Capture the cell that displays the provided text and extract its (X, Y) central coordinate. 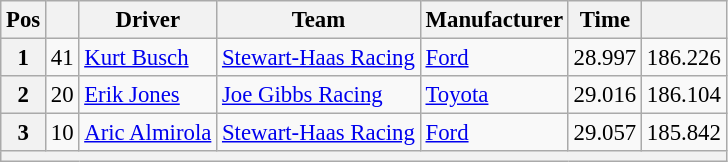
185.842 (684, 133)
Aric Almirola (148, 133)
Joe Gibbs Racing (319, 95)
Erik Jones (148, 95)
1 (24, 58)
28.997 (604, 58)
3 (24, 133)
29.057 (604, 133)
186.104 (684, 95)
Team (319, 20)
186.226 (684, 58)
20 (62, 95)
10 (62, 133)
41 (62, 58)
Toyota (494, 95)
Manufacturer (494, 20)
Time (604, 20)
Kurt Busch (148, 58)
Pos (24, 20)
29.016 (604, 95)
2 (24, 95)
Driver (148, 20)
